For the text-containing cell, return its midpoint in [x, y] coordinate format. 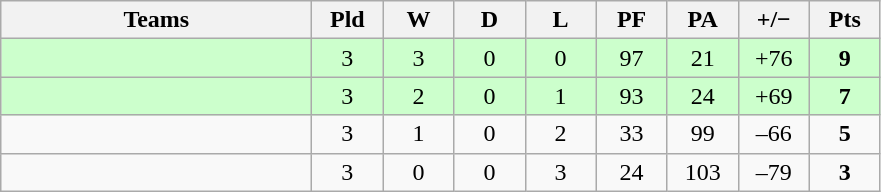
–66 [774, 134]
5 [844, 134]
33 [632, 134]
Pld [348, 20]
–79 [774, 172]
W [418, 20]
Pts [844, 20]
Teams [156, 20]
+76 [774, 58]
103 [702, 172]
+/− [774, 20]
D [490, 20]
PA [702, 20]
L [560, 20]
9 [844, 58]
21 [702, 58]
99 [702, 134]
+69 [774, 96]
93 [632, 96]
7 [844, 96]
97 [632, 58]
PF [632, 20]
